Detect which cell encompasses the target text, then output its [x, y] center coordinate. 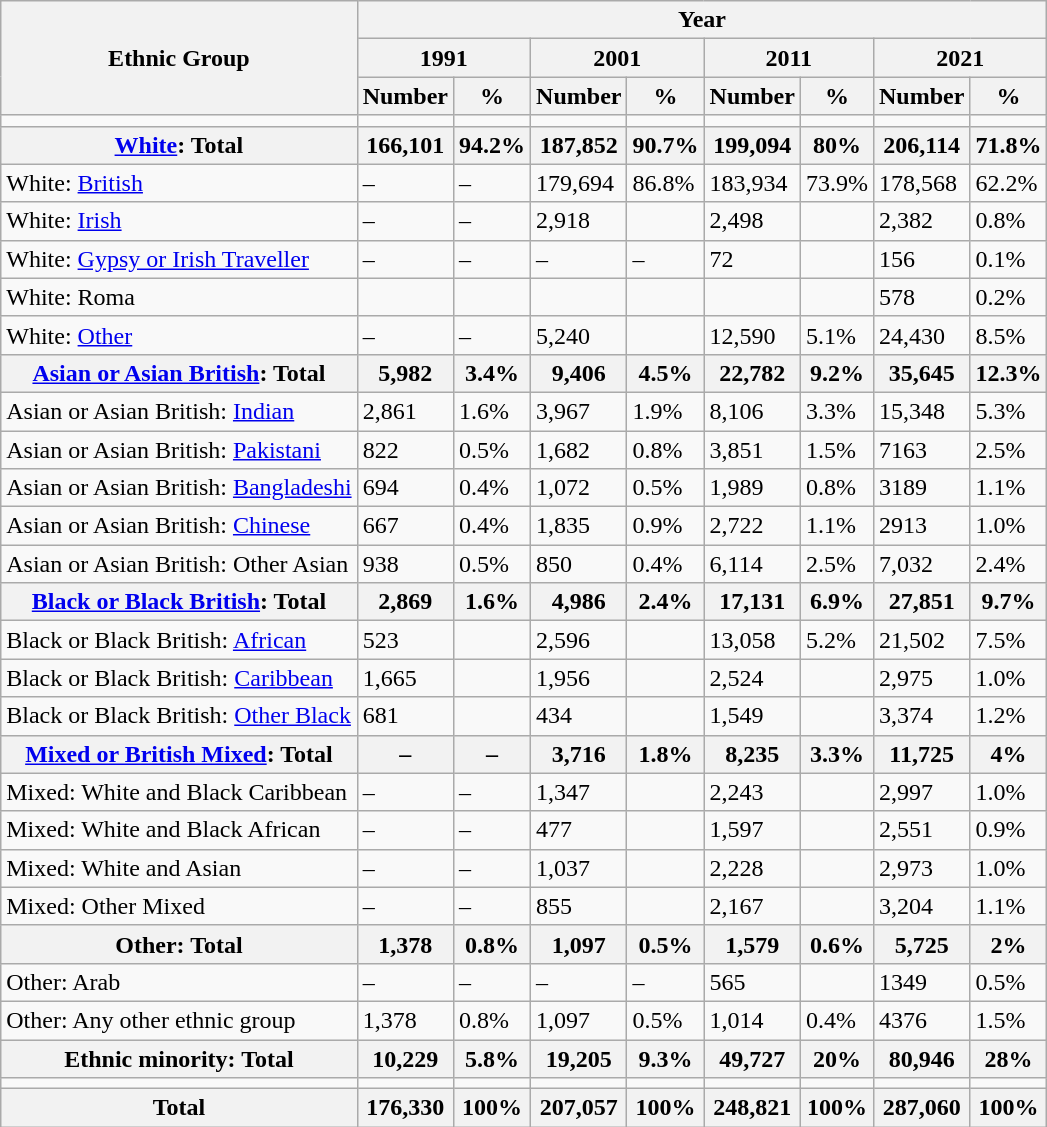
12,590 [752, 335]
2,524 [752, 678]
5,982 [405, 373]
15,348 [921, 411]
Asian or Asian British: Pakistani [179, 449]
Mixed: Other Mixed [179, 906]
1991 [444, 58]
White: Roma [179, 297]
20% [836, 1059]
9.3% [666, 1059]
2,973 [921, 868]
3,967 [579, 411]
1349 [921, 982]
4376 [921, 1020]
Black or Black British: Total [179, 602]
Mixed: White and Black African [179, 830]
13,058 [752, 640]
2,382 [921, 221]
Mixed: White and Black Caribbean [179, 792]
3,374 [921, 716]
Other: Any other ethnic group [179, 1020]
8,106 [752, 411]
71.8% [1008, 145]
35,645 [921, 373]
White: Other [179, 335]
8.5% [1008, 335]
4% [1008, 754]
Mixed: White and Asian [179, 868]
179,694 [579, 183]
11,725 [921, 754]
1,014 [752, 1020]
Year [702, 20]
3189 [921, 488]
1,665 [405, 678]
86.8% [666, 183]
0.1% [1008, 259]
565 [752, 982]
72 [752, 259]
28% [1008, 1059]
80% [836, 145]
2,861 [405, 411]
62.2% [1008, 183]
667 [405, 526]
2,869 [405, 602]
2,551 [921, 830]
80,946 [921, 1059]
27,851 [921, 602]
5.2% [836, 640]
938 [405, 564]
1.2% [1008, 716]
2,918 [579, 221]
Mixed or British Mixed: Total [179, 754]
207,057 [579, 1108]
2,722 [752, 526]
1,597 [752, 830]
1.9% [666, 411]
4.5% [666, 373]
156 [921, 259]
Asian or Asian British: Chinese [179, 526]
17,131 [752, 602]
7,032 [921, 564]
199,094 [752, 145]
6.9% [836, 602]
5.8% [492, 1059]
94.2% [492, 145]
2,167 [752, 906]
477 [579, 830]
183,934 [752, 183]
8,235 [752, 754]
2011 [788, 58]
1,682 [579, 449]
2,228 [752, 868]
Black or Black British: Caribbean [179, 678]
White: Gypsy or Irish Traveller [179, 259]
523 [405, 640]
Black or Black British: Other Black [179, 716]
24,430 [921, 335]
7.5% [1008, 640]
1.8% [666, 754]
White: Total [179, 145]
206,114 [921, 145]
9.2% [836, 373]
2001 [618, 58]
1,956 [579, 678]
Total [179, 1108]
6,114 [752, 564]
5.3% [1008, 411]
1,835 [579, 526]
855 [579, 906]
2,975 [921, 678]
21,502 [921, 640]
Black or Black British: African [179, 640]
7163 [921, 449]
178,568 [921, 183]
Other: Arab [179, 982]
9.7% [1008, 602]
2021 [960, 58]
White: Irish [179, 221]
19,205 [579, 1059]
1,579 [752, 944]
2913 [921, 526]
3,204 [921, 906]
694 [405, 488]
166,101 [405, 145]
5,725 [921, 944]
12.3% [1008, 373]
1,989 [752, 488]
White: British [179, 183]
Other: Total [179, 944]
Ethnic minority: Total [179, 1059]
248,821 [752, 1108]
Asian or Asian British: Other Asian [179, 564]
434 [579, 716]
Asian or Asian British: Total [179, 373]
49,727 [752, 1059]
2,498 [752, 221]
1,347 [579, 792]
2% [1008, 944]
3.4% [492, 373]
187,852 [579, 145]
1,072 [579, 488]
10,229 [405, 1059]
287,060 [921, 1108]
2,997 [921, 792]
9,406 [579, 373]
578 [921, 297]
Asian or Asian British: Bangladeshi [179, 488]
0.6% [836, 944]
3,851 [752, 449]
Asian or Asian British: Indian [179, 411]
0.2% [1008, 297]
5,240 [579, 335]
5.1% [836, 335]
850 [579, 564]
1,549 [752, 716]
2,243 [752, 792]
2,596 [579, 640]
Ethnic Group [179, 58]
681 [405, 716]
3,716 [579, 754]
73.9% [836, 183]
176,330 [405, 1108]
1,037 [579, 868]
822 [405, 449]
4,986 [579, 602]
90.7% [666, 145]
22,782 [752, 373]
